Identify which cell holds the provided text, then report its (X, Y) central coordinate. 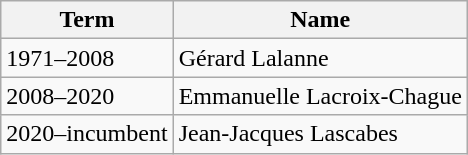
Term (87, 20)
1971–2008 (87, 58)
Name (320, 20)
Gérard Lalanne (320, 58)
Jean-Jacques Lascabes (320, 134)
2020–incumbent (87, 134)
Emmanuelle Lacroix-Chague (320, 96)
2008–2020 (87, 96)
